Return the [X, Y] coordinate for the center point of the cell that contains the specified text.  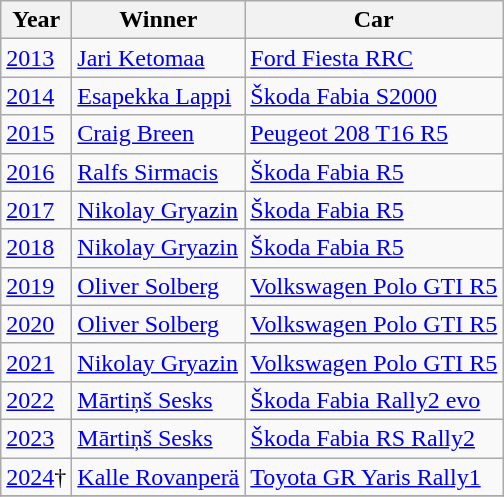
2014 [36, 96]
2015 [36, 134]
2023 [36, 438]
Peugeot 208 T16 R5 [374, 134]
Esapekka Lappi [158, 96]
Toyota GR Yaris Rally1 [374, 477]
Ralfs Sirmacis [158, 172]
Car [374, 20]
2016 [36, 172]
Ford Fiesta RRC [374, 58]
Jari Ketomaa [158, 58]
2021 [36, 362]
2019 [36, 286]
Škoda Fabia S2000 [374, 96]
2018 [36, 248]
Year [36, 20]
2017 [36, 210]
Craig Breen [158, 134]
Winner [158, 20]
2024† [36, 477]
Kalle Rovanperä [158, 477]
Škoda Fabia Rally2 evo [374, 400]
2013 [36, 58]
2020 [36, 324]
2022 [36, 400]
Škoda Fabia RS Rally2 [374, 438]
